Return (x, y) of the center of cell containing provided text 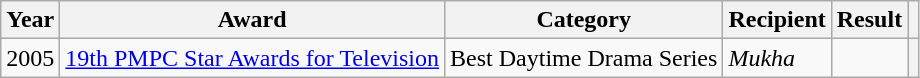
Mukha (777, 58)
Recipient (777, 20)
19th PMPC Star Awards for Television (252, 58)
Category (584, 20)
2005 (30, 58)
Best Daytime Drama Series (584, 58)
Year (30, 20)
Award (252, 20)
Result (869, 20)
